From the cell containing the given text, extract its center point as (x, y) coordinate. 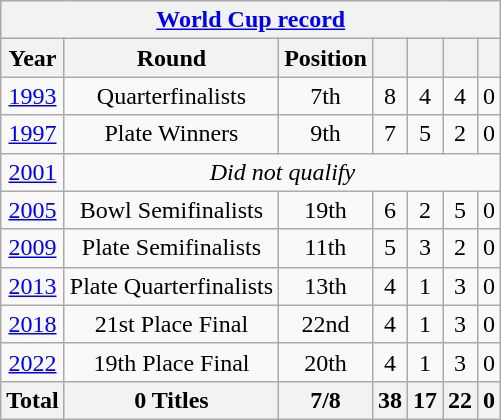
Quarterfinalists (171, 96)
Bowl Semifinalists (171, 210)
7th (326, 96)
17 (424, 400)
2013 (33, 286)
1997 (33, 134)
Year (33, 58)
38 (390, 400)
7/8 (326, 400)
2022 (33, 362)
8 (390, 96)
7 (390, 134)
Plate Quarterfinalists (171, 286)
Plate Semifinalists (171, 248)
19th Place Final (171, 362)
22 (460, 400)
13th (326, 286)
2009 (33, 248)
2001 (33, 172)
Round (171, 58)
6 (390, 210)
Plate Winners (171, 134)
19th (326, 210)
22nd (326, 324)
11th (326, 248)
1993 (33, 96)
Position (326, 58)
2018 (33, 324)
21st Place Final (171, 324)
Total (33, 400)
0 Titles (171, 400)
20th (326, 362)
2005 (33, 210)
9th (326, 134)
Did not qualify (282, 172)
World Cup record (251, 20)
